Locate the cell with the specified text and output its [X, Y] center coordinate. 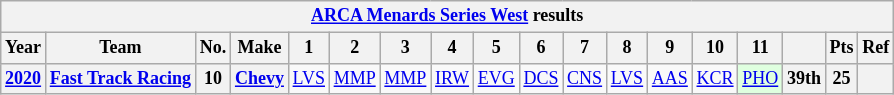
KCR [715, 78]
Pts [842, 48]
11 [760, 48]
Team [120, 48]
2020 [24, 78]
1 [308, 48]
5 [496, 48]
Make [260, 48]
7 [585, 48]
8 [626, 48]
6 [541, 48]
No. [212, 48]
EVG [496, 78]
AAS [670, 78]
Chevy [260, 78]
3 [406, 48]
4 [452, 48]
Year [24, 48]
PHO [760, 78]
Fast Track Racing [120, 78]
39th [804, 78]
CNS [585, 78]
ARCA Menards Series West results [448, 16]
9 [670, 48]
25 [842, 78]
Ref [876, 48]
DCS [541, 78]
IRW [452, 78]
2 [354, 48]
